Scan for the cell matching the given text and deliver its [x, y] coordinate at center. 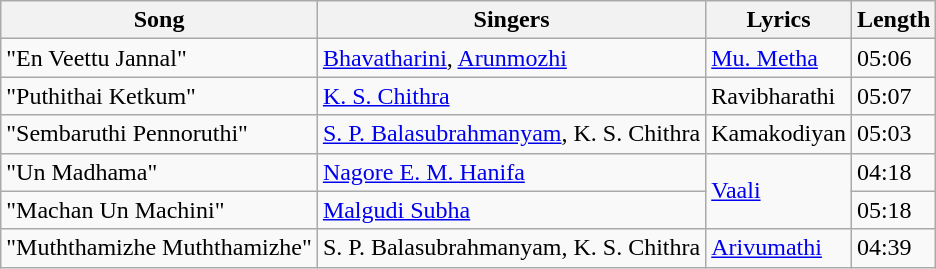
Song [160, 20]
"Sembaruthi Pennoruthi" [160, 134]
K. S. Chithra [511, 96]
04:18 [893, 172]
04:39 [893, 248]
"En Veettu Jannal" [160, 58]
Malgudi Subha [511, 210]
Kamakodiyan [779, 134]
"Puthithai Ketkum" [160, 96]
"Un Madhama" [160, 172]
05:07 [893, 96]
05:06 [893, 58]
Arivumathi [779, 248]
05:18 [893, 210]
"Machan Un Machini" [160, 210]
Singers [511, 20]
Vaali [779, 191]
Bhavatharini, Arunmozhi [511, 58]
Lyrics [779, 20]
Ravibharathi [779, 96]
"Muththamizhe Muththamizhe" [160, 248]
Mu. Metha [779, 58]
05:03 [893, 134]
Nagore E. M. Hanifa [511, 172]
Length [893, 20]
